Output the (x, y) coordinate of the center of the cell containing the given text.  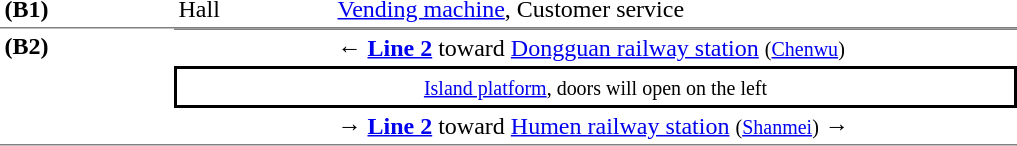
← Line 2 toward Dongguan railway station (Chenwu) (675, 47)
Island platform, doors will open on the left (596, 87)
→ Line 2 toward Humen railway station (Shanmei) → (675, 127)
(B2) (87, 86)
